Detect which cell encompasses the target text, then output its [x, y] center coordinate. 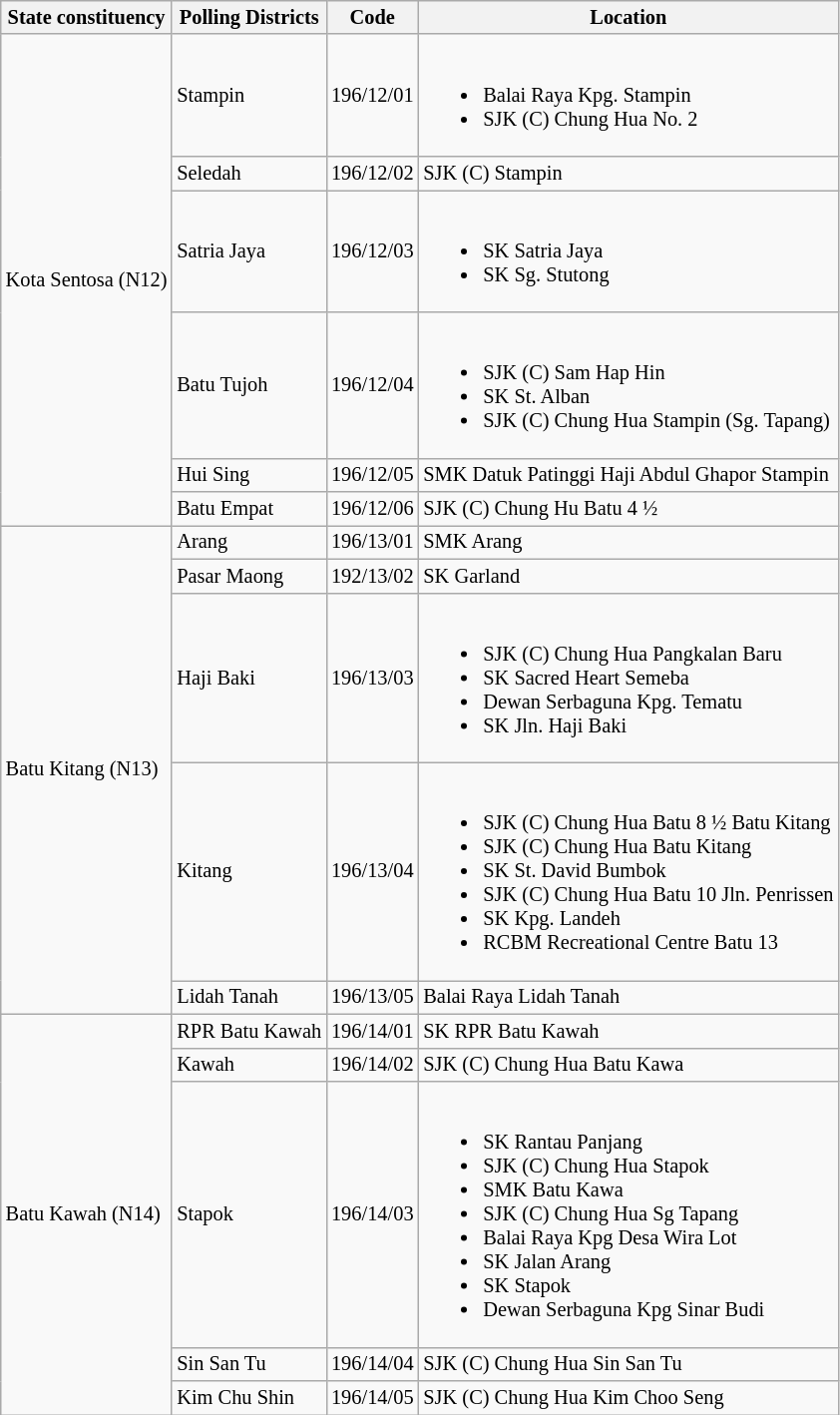
196/14/02 [372, 1065]
Kim Chu Shin [249, 1398]
SJK (C) Chung Hua Batu Kawa [629, 1065]
196/12/02 [372, 173]
SMK Arang [629, 542]
SJK (C) Stampin [629, 173]
196/12/01 [372, 95]
Balai Raya Lidah Tanah [629, 997]
SJK (C) Chung Hua Kim Choo Seng [629, 1398]
Balai Raya Kpg. StampinSJK (C) Chung Hua No. 2 [629, 95]
Batu Kawah (N14) [87, 1213]
SJK (C) Chung Hua Pangkalan BaruSK Sacred Heart SemebaDewan Serbaguna Kpg. TematuSK Jln. Haji Baki [629, 678]
Arang [249, 542]
196/12/04 [372, 385]
Stapok [249, 1213]
Polling Districts [249, 17]
196/13/05 [372, 997]
Seledah [249, 173]
SJK (C) Chung Hua Sin San Tu [629, 1364]
SK Satria JayaSK Sg. Stutong [629, 250]
Pasar Maong [249, 576]
Haji Baki [249, 678]
192/13/02 [372, 576]
SK Garland [629, 576]
196/13/01 [372, 542]
196/13/03 [372, 678]
Code [372, 17]
Sin San Tu [249, 1364]
196/14/01 [372, 1031]
RPR Batu Kawah [249, 1031]
196/12/03 [372, 250]
196/13/04 [372, 871]
196/12/06 [372, 509]
Hui Sing [249, 475]
Kawah [249, 1065]
Kota Sentosa (N12) [87, 279]
196/14/04 [372, 1364]
Batu Tujoh [249, 385]
Stampin [249, 95]
Batu Empat [249, 509]
Satria Jaya [249, 250]
SJK (C) Chung Hu Batu 4 ½ [629, 509]
196/14/05 [372, 1398]
SJK (C) Sam Hap HinSK St. AlbanSJK (C) Chung Hua Stampin (Sg. Tapang) [629, 385]
SK RPR Batu Kawah [629, 1031]
Lidah Tanah [249, 997]
196/14/03 [372, 1213]
SMK Datuk Patinggi Haji Abdul Ghapor Stampin [629, 475]
State constituency [87, 17]
Batu Kitang (N13) [87, 769]
Location [629, 17]
196/12/05 [372, 475]
Kitang [249, 871]
